Provide the (x, y) coordinate of the cell's center where the given text is located.  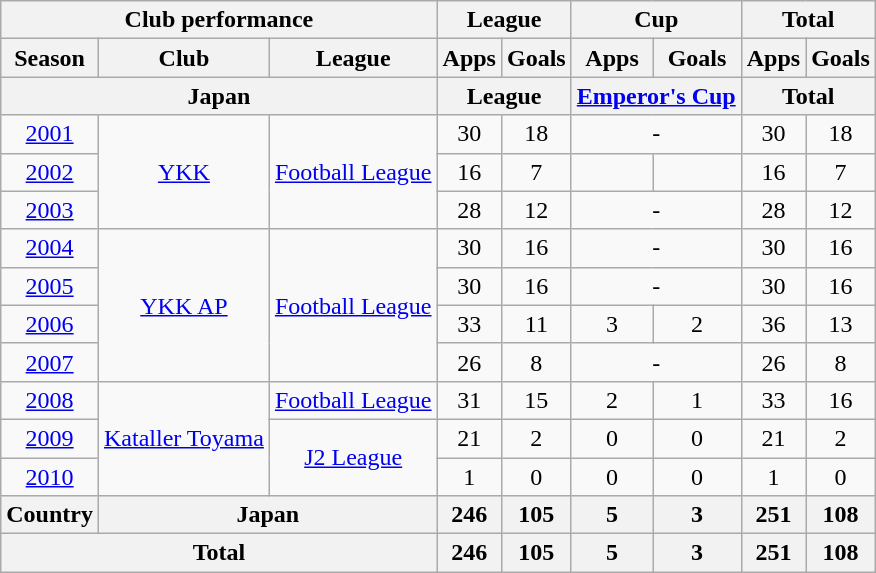
2010 (50, 477)
2001 (50, 134)
2007 (50, 362)
2006 (50, 324)
11 (536, 324)
2005 (50, 286)
2009 (50, 438)
2003 (50, 210)
2002 (50, 172)
31 (469, 400)
YKK AP (184, 305)
36 (773, 324)
2008 (50, 400)
YKK (184, 172)
Kataller Toyama (184, 438)
13 (841, 324)
Club (184, 58)
15 (536, 400)
Emperor's Cup (656, 96)
J2 League (353, 457)
Cup (656, 20)
Country (50, 515)
Season (50, 58)
Club performance (219, 20)
2004 (50, 248)
